Extract the (x, y) coordinate from the center of the cell holding the provided text.  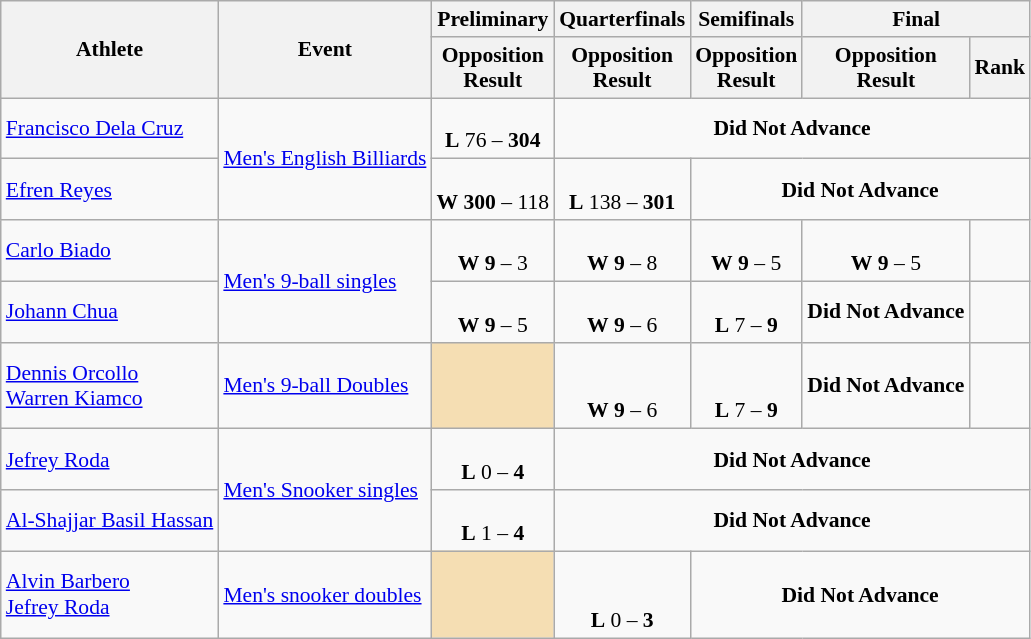
Semifinals (746, 19)
Dennis OrcolloWarren Kiamco (110, 386)
Men's 9-ball Doubles (324, 386)
Event (324, 50)
Rank (1000, 68)
W 9 – 8 (622, 250)
Men's English Billiards (324, 159)
Preliminary (492, 19)
Athlete (110, 50)
Alvin BarberoJefrey Roda (110, 594)
Efren Reyes (110, 190)
L 1 – 4 (492, 520)
L 76 – 304 (492, 128)
L 0 – 3 (622, 594)
Johann Chua (110, 312)
Quarterfinals (622, 19)
Final (916, 19)
Al-Shajjar Basil Hassan (110, 520)
Carlo Biado (110, 250)
Francisco Dela Cruz (110, 128)
L 138 – 301 (622, 190)
Men's snooker doubles (324, 594)
Men's Snooker singles (324, 490)
Men's 9-ball singles (324, 281)
W 9 – 3 (492, 250)
W 300 – 118 (492, 190)
Jefrey Roda (110, 460)
L 0 – 4 (492, 460)
